Return (x, y) of the center of cell containing provided text 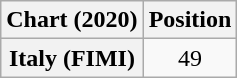
Position (190, 20)
49 (190, 58)
Italy (FIMI) (72, 58)
Chart (2020) (72, 20)
